For the text-containing cell, return its midpoint in (x, y) coordinate format. 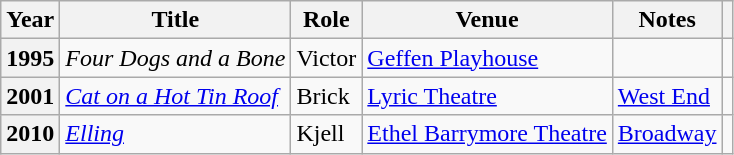
Role (326, 20)
2010 (30, 134)
West End (667, 96)
Lyric Theatre (488, 96)
Title (176, 20)
Geffen Playhouse (488, 58)
Broadway (667, 134)
Victor (326, 58)
Kjell (326, 134)
Brick (326, 96)
Elling (176, 134)
Year (30, 20)
Cat on a Hot Tin Roof (176, 96)
Notes (667, 20)
1995 (30, 58)
2001 (30, 96)
Venue (488, 20)
Ethel Barrymore Theatre (488, 134)
Four Dogs and a Bone (176, 58)
